Search for the cell housing the specified text and yield its [x, y] center coordinate. 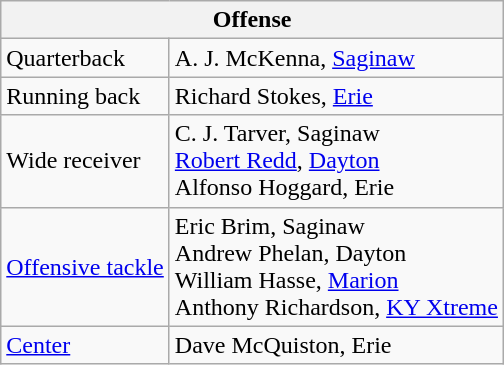
Eric Brim, SaginawAndrew Phelan, DaytonWilliam Hasse, MarionAnthony Richardson, KY Xtreme [336, 266]
Offensive tackle [86, 266]
Running back [86, 96]
Richard Stokes, Erie [336, 96]
A. J. McKenna, Saginaw [336, 58]
C. J. Tarver, SaginawRobert Redd, DaytonAlfonso Hoggard, Erie [336, 161]
Dave McQuiston, Erie [336, 345]
Wide receiver [86, 161]
Quarterback [86, 58]
Offense [252, 20]
Center [86, 345]
